Capture the cell that displays the provided text and extract its (x, y) central coordinate. 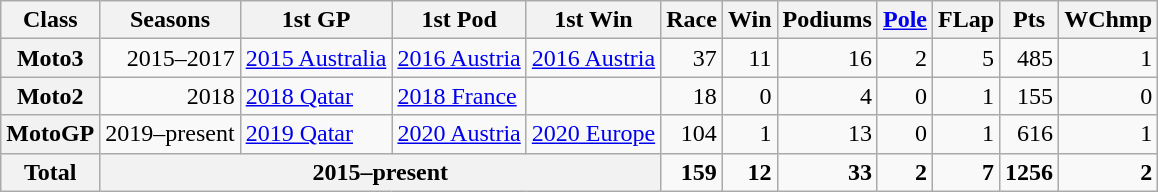
7 (966, 172)
MotoGP (50, 134)
159 (692, 172)
11 (750, 58)
485 (1030, 58)
2020 Europe (593, 134)
Seasons (170, 20)
Class (50, 20)
12 (750, 172)
2015 Australia (316, 58)
2019 Qatar (316, 134)
WChmp (1108, 20)
Pts (1030, 20)
2020 Austria (459, 134)
2015–2017 (170, 58)
155 (1030, 96)
2018 (170, 96)
FLap (966, 20)
104 (692, 134)
16 (827, 58)
Pole (904, 20)
Moto3 (50, 58)
4 (827, 96)
Total (50, 172)
2015–present (380, 172)
616 (1030, 134)
Race (692, 20)
2018 Qatar (316, 96)
5 (966, 58)
37 (692, 58)
2019–present (170, 134)
18 (692, 96)
1st GP (316, 20)
1st Pod (459, 20)
Podiums (827, 20)
1256 (1030, 172)
13 (827, 134)
33 (827, 172)
Moto2 (50, 96)
2018 France (459, 96)
Win (750, 20)
1st Win (593, 20)
